Return the [x, y] coordinate for the center point of the cell that contains the specified text.  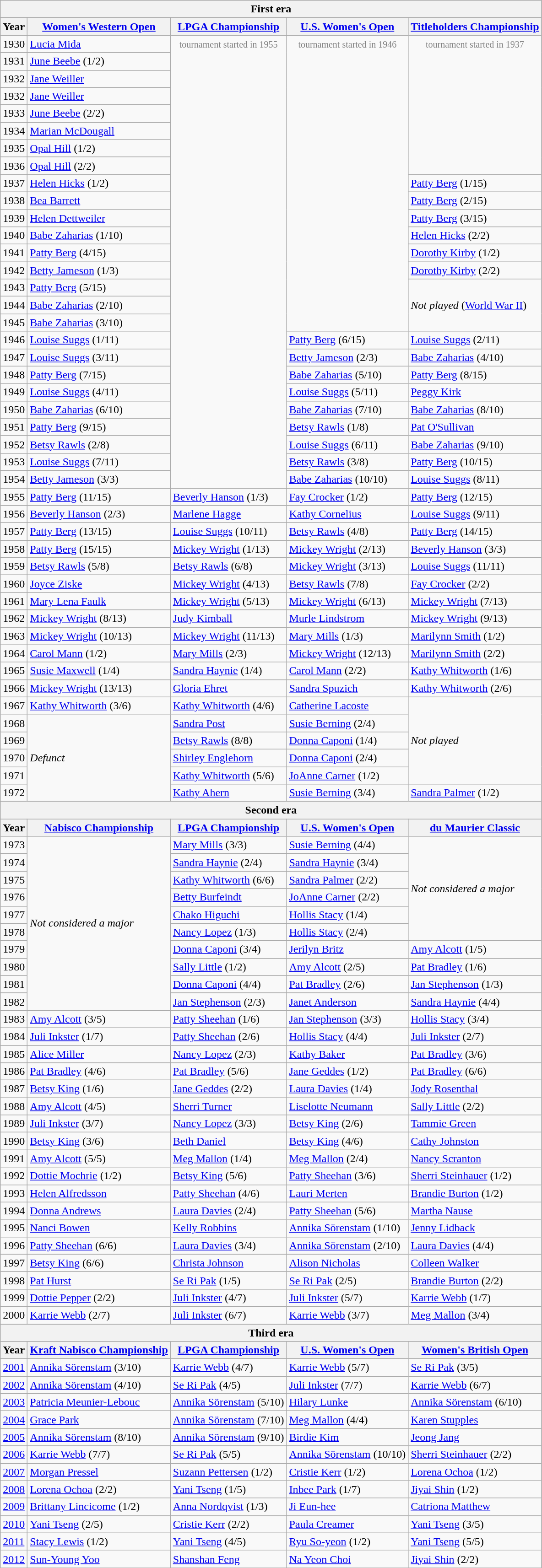
Shirley Englehorn [228, 758]
Patty Sheehan (1/6) [228, 1019]
Karrie Webb (2/7) [99, 1315]
Sandra Palmer (1/2) [475, 793]
Betsy Rawls (6/8) [228, 566]
Babe Zaharias (10/10) [347, 479]
Martha Nause [475, 1211]
2002 [14, 1385]
1987 [14, 1089]
Carol Mann (1/2) [99, 653]
Louise Suggs (2/11) [475, 340]
Sherri Turner [228, 1106]
1997 [14, 1263]
Lorena Ochoa (1/2) [475, 1472]
Se Ri Pak (2/5) [347, 1280]
1962 [14, 619]
Patty Berg (1/15) [475, 183]
Nancy Scranton [475, 1158]
Jiyai Shin (2/2) [475, 1559]
Betty Jameson (3/3) [99, 479]
Yani Tseng (5/5) [475, 1541]
Juli Inkster (4/7) [228, 1298]
Betsy King (3/6) [99, 1141]
Mickey Wright (8/13) [99, 619]
Karen Stupples [475, 1420]
Mickey Wright (13/13) [99, 688]
Kathy Whitworth (2/6) [475, 688]
1946 [14, 340]
1939 [14, 218]
Jane Geddes (1/2) [347, 1072]
Donna Caponi (2/4) [347, 758]
JoAnne Carner (2/2) [347, 897]
Chako Higuchi [228, 915]
Betsy King (4/6) [347, 1141]
Annika Sörenstam (9/10) [228, 1437]
Beverly Hanson (1/3) [228, 496]
Juli Inkster (3/7) [99, 1124]
Patty Berg (5/15) [99, 288]
Murle Lindstrom [347, 619]
1960 [14, 584]
Karrie Webb (7/7) [99, 1455]
Betty Burfeindt [228, 897]
Hollis Stacy (4/4) [347, 1036]
Janet Anderson [347, 1002]
1993 [14, 1193]
1990 [14, 1141]
Morgan Pressel [99, 1472]
1976 [14, 897]
1952 [14, 444]
Hollis Stacy (3/4) [475, 1019]
Jan Stephenson (2/3) [228, 1002]
Amy Alcott (5/5) [99, 1158]
Mary Lena Faulk [99, 601]
Laura Davies (3/4) [228, 1245]
Brandie Burton (2/2) [475, 1280]
Brandie Burton (1/2) [475, 1193]
Meg Mallon (3/4) [475, 1315]
Cathy Johnston [475, 1141]
Patty Berg (2/15) [475, 200]
2003 [14, 1402]
Jiyai Shin (1/2) [475, 1489]
Patty Berg (4/15) [99, 253]
Jenny Lidback [475, 1228]
Karrie Webb (4/7) [228, 1368]
Anna Nordqvist (1/3) [228, 1507]
Patty Berg (8/15) [475, 375]
tournament started in 1937 [475, 105]
Babe Zaharias (5/10) [347, 375]
Juli Inkster (7/7) [347, 1385]
Kelly Robbins [228, 1228]
Catriona Matthew [475, 1507]
Patty Sheehan (3/6) [347, 1176]
Louise Suggs (10/11) [228, 532]
1955 [14, 496]
Mickey Wright (12/13) [347, 653]
Betty Jameson (1/3) [99, 270]
Jerilyn Britz [347, 949]
Marian McDougall [99, 131]
Dottie Mochrie (1/2) [99, 1176]
1999 [14, 1298]
Babe Zaharias (6/10) [99, 410]
Mickey Wright (5/13) [228, 601]
Annika Sörenstam (8/10) [99, 1437]
Lauri Merten [347, 1193]
Babe Zaharias (9/10) [475, 444]
Fay Crocker (1/2) [347, 496]
Pat Bradley (1/6) [475, 967]
1940 [14, 236]
Beverly Hanson (2/3) [99, 514]
Mickey Wright (2/13) [347, 549]
1942 [14, 270]
Marlene Hagge [228, 514]
Lorena Ochoa (2/2) [99, 1489]
Mickey Wright (7/13) [475, 601]
Yani Tseng (4/5) [228, 1541]
Babe Zaharias (2/10) [99, 305]
Catherine Lacoste [347, 706]
Alison Nicholas [347, 1263]
Juli Inkster (6/7) [228, 1315]
Babe Zaharias (3/10) [99, 323]
Sandra Spuzich [347, 688]
Annika Sörenstam (7/10) [228, 1420]
1988 [14, 1106]
2000 [14, 1315]
Patty Sheehan (4/6) [228, 1193]
1992 [14, 1176]
Brittany Lincicome (1/2) [99, 1507]
June Beebe (2/2) [99, 113]
Sandra Haynie (1/4) [228, 671]
Kathy Whitworth (6/6) [228, 880]
Mary Mills (2/3) [228, 653]
Amy Alcott (4/5) [99, 1106]
Opal Hill (1/2) [99, 148]
First era [271, 9]
JoAnne Carner (1/2) [347, 776]
Sandra Palmer (2/2) [347, 880]
Donna Caponi (4/4) [228, 984]
Betsy King (1/6) [99, 1089]
Jane Geddes (2/2) [228, 1089]
Susie Berning (4/4) [347, 845]
Inbee Park (1/7) [347, 1489]
Sherri Steinhauer (2/2) [475, 1455]
2006 [14, 1455]
Babe Zaharias (7/10) [347, 410]
Nancy Lopez (2/3) [228, 1054]
Sun-Young Yoo [99, 1559]
1989 [14, 1124]
2012 [14, 1559]
Patty Sheehan (5/6) [347, 1211]
Betsy Rawls (7/8) [347, 584]
Pat Bradley (4/6) [99, 1072]
Kraft Nabisco Championship [99, 1350]
1943 [14, 288]
Louise Suggs (9/11) [475, 514]
Sandra Haynie (2/4) [228, 862]
2005 [14, 1437]
Karrie Webb (1/7) [475, 1298]
Patty Berg (10/15) [475, 462]
Betsy King (2/6) [347, 1124]
1966 [14, 688]
Susie Berning (2/4) [347, 723]
1974 [14, 862]
Kathy Cornelius [347, 514]
tournament started in 1946 [347, 183]
1985 [14, 1054]
1967 [14, 706]
Louise Suggs (1/11) [99, 340]
Betsy Rawls (3/8) [347, 462]
1950 [14, 410]
Hollis Stacy (2/4) [347, 932]
Shanshan Feng [228, 1559]
Betsy Rawls (2/8) [99, 444]
Patty Sheehan (6/6) [99, 1245]
Not played [475, 740]
Se Ri Pak (3/5) [475, 1368]
Sandra Haynie (3/4) [347, 862]
1980 [14, 967]
1991 [14, 1158]
Kathy Whitworth (1/6) [475, 671]
Yani Tseng (2/5) [99, 1524]
Patty Sheehan (2/6) [228, 1036]
Nanci Bowen [99, 1228]
1979 [14, 949]
Se Ri Pak (4/5) [228, 1385]
Opal Hill (2/2) [99, 166]
Helen Hicks (2/2) [475, 236]
Babe Zaharias (4/10) [475, 357]
Patty Berg (13/15) [99, 532]
Betsy Rawls (4/8) [347, 532]
1957 [14, 532]
Helen Dettweiler [99, 218]
Karrie Webb (3/7) [347, 1315]
Mickey Wright (10/13) [99, 636]
1984 [14, 1036]
Kathy Whitworth (4/6) [228, 706]
Pat Bradley (2/6) [347, 984]
1973 [14, 845]
Jody Rosenthal [475, 1089]
1978 [14, 932]
1954 [14, 479]
1982 [14, 1002]
Louise Suggs (8/11) [475, 479]
Gloria Ehret [228, 688]
Amy Alcott (1/5) [475, 949]
Sandra Haynie (4/4) [475, 1002]
Karrie Webb (6/7) [475, 1385]
1975 [14, 880]
Dorothy Kirby (2/2) [475, 270]
Louise Suggs (4/11) [99, 392]
1931 [14, 61]
Betsy Rawls (8/8) [228, 740]
Annika Sörenstam (4/10) [99, 1385]
Paula Creamer [347, 1524]
Jan Stephenson (1/3) [475, 984]
Cristie Kerr (1/2) [347, 1472]
Patty Berg (7/15) [99, 375]
1986 [14, 1072]
Carol Mann (2/2) [347, 671]
Birdie Kim [347, 1437]
Annika Sörenstam (6/10) [475, 1402]
1968 [14, 723]
Yani Tseng (3/5) [475, 1524]
1944 [14, 305]
1961 [14, 601]
Third era [271, 1333]
Louise Suggs (6/11) [347, 444]
Patty Berg (12/15) [475, 496]
1947 [14, 357]
Mickey Wright (6/13) [347, 601]
Mary Mills (1/3) [347, 636]
Nabisco Championship [99, 828]
Louise Suggs (5/11) [347, 392]
Na Yeon Choi [347, 1559]
1972 [14, 793]
Pat O'Sullivan [475, 427]
Patty Berg (9/15) [99, 427]
Susie Maxwell (1/4) [99, 671]
Donna Caponi (1/4) [347, 740]
1941 [14, 253]
Beth Daniel [228, 1141]
Marilynn Smith (2/2) [475, 653]
1948 [14, 375]
1998 [14, 1280]
Nancy Lopez (1/3) [228, 932]
Liselotte Neumann [347, 1106]
1959 [14, 566]
Annika Sörenstam (5/10) [228, 1402]
Sally Little (2/2) [475, 1106]
Juli Inkster (2/7) [475, 1036]
1935 [14, 148]
Patricia Meunier-Lebouc [99, 1402]
Defunct [99, 758]
1996 [14, 1245]
1951 [14, 427]
1983 [14, 1019]
Peggy Kirk [475, 392]
1945 [14, 323]
1995 [14, 1228]
Betsy Rawls (5/8) [99, 566]
Annika Sörenstam (3/10) [99, 1368]
1934 [14, 131]
Kathy Baker [347, 1054]
Annika Sörenstam (2/10) [347, 1245]
Juli Inkster (5/7) [347, 1298]
Patty Berg (3/15) [475, 218]
Louise Suggs (11/11) [475, 566]
Judy Kimball [228, 619]
Betsy King (6/6) [99, 1263]
Donna Andrews [99, 1211]
Lucia Mida [99, 44]
Ryu So-yeon (1/2) [347, 1541]
Mickey Wright (4/13) [228, 584]
Pat Bradley (3/6) [475, 1054]
Patty Berg (11/15) [99, 496]
Donna Caponi (3/4) [228, 949]
Laura Davies (4/4) [475, 1245]
Titleholders Championship [475, 27]
Hollis Stacy (1/4) [347, 915]
Mickey Wright (9/13) [475, 619]
Louise Suggs (7/11) [99, 462]
1963 [14, 636]
Stacy Lewis (1/2) [99, 1541]
Women's Western Open [99, 27]
Grace Park [99, 1420]
Second era [271, 810]
Helen Alfredsson [99, 1193]
1956 [14, 514]
Susie Berning (3/4) [347, 793]
du Maurier Classic [475, 828]
1977 [14, 915]
Mickey Wright (3/13) [347, 566]
1953 [14, 462]
June Beebe (1/2) [99, 61]
1965 [14, 671]
Mickey Wright (1/13) [228, 549]
Amy Alcott (2/5) [347, 967]
Annika Sörenstam (1/10) [347, 1228]
1937 [14, 183]
Jeong Jang [475, 1437]
2010 [14, 1524]
Sandra Post [228, 723]
Helen Hicks (1/2) [99, 183]
Joyce Ziske [99, 584]
Betsy Rawls (1/8) [347, 427]
2007 [14, 1472]
Hilary Lunke [347, 1402]
Meg Mallon (2/4) [347, 1158]
Kathy Whitworth (3/6) [99, 706]
Sally Little (1/2) [228, 967]
2009 [14, 1507]
Cristie Kerr (2/2) [228, 1524]
Bea Barrett [99, 200]
Kathy Ahern [228, 793]
2011 [14, 1541]
Yani Tseng (1/5) [228, 1489]
Meg Mallon (1/4) [228, 1158]
1981 [14, 984]
Juli Inkster (1/7) [99, 1036]
1936 [14, 166]
1933 [14, 113]
Babe Zaharias (8/10) [475, 410]
Laura Davies (2/4) [228, 1211]
1969 [14, 740]
Marilynn Smith (1/2) [475, 636]
2001 [14, 1368]
Not played (World War II) [475, 305]
Tammie Green [475, 1124]
Ji Eun-hee [347, 1507]
Mickey Wright (11/13) [228, 636]
Colleen Walker [475, 1263]
1971 [14, 776]
1994 [14, 1211]
1938 [14, 200]
Betty Jameson (2/3) [347, 357]
1970 [14, 758]
Patty Berg (6/15) [347, 340]
Women's British Open [475, 1350]
Pat Hurst [99, 1280]
Se Ri Pak (1/5) [228, 1280]
1958 [14, 549]
Kathy Whitworth (5/6) [228, 776]
1930 [14, 44]
Karrie Webb (5/7) [347, 1368]
Laura Davies (1/4) [347, 1089]
Jan Stephenson (3/3) [347, 1019]
2004 [14, 1420]
Nancy Lopez (3/3) [228, 1124]
Christa Johnson [228, 1263]
Pat Bradley (6/6) [475, 1072]
1964 [14, 653]
1949 [14, 392]
Babe Zaharias (1/10) [99, 236]
tournament started in 1955 [228, 262]
Meg Mallon (4/4) [347, 1420]
Se Ri Pak (5/5) [228, 1455]
Alice Miller [99, 1054]
Fay Crocker (2/2) [475, 584]
Mary Mills (3/3) [228, 845]
Dorothy Kirby (1/2) [475, 253]
2008 [14, 1489]
Louise Suggs (3/11) [99, 357]
Annika Sörenstam (10/10) [347, 1455]
Patty Berg (14/15) [475, 532]
Betsy King (5/6) [228, 1176]
Patty Berg (15/15) [99, 549]
Sherri Steinhauer (1/2) [475, 1176]
Amy Alcott (3/5) [99, 1019]
Suzann Pettersen (1/2) [228, 1472]
Dottie Pepper (2/2) [99, 1298]
Pat Bradley (5/6) [228, 1072]
Beverly Hanson (3/3) [475, 549]
